Extract the [x, y] coordinate from the center of the cell holding the provided text.  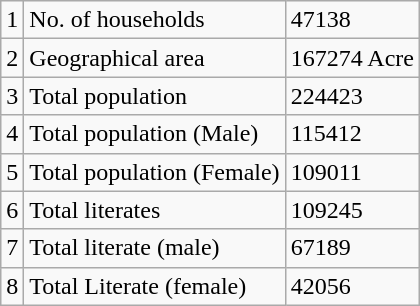
115412 [352, 134]
7 [12, 248]
Total population (Female) [154, 172]
67189 [352, 248]
Total literates [154, 210]
42056 [352, 286]
4 [12, 134]
Total literate (male) [154, 248]
1 [12, 20]
8 [12, 286]
No. of households [154, 20]
2 [12, 58]
Geographical area [154, 58]
6 [12, 210]
Total Literate (female) [154, 286]
47138 [352, 20]
109011 [352, 172]
109245 [352, 210]
Total population (Male) [154, 134]
Total population [154, 96]
3 [12, 96]
167274 Acre [352, 58]
224423 [352, 96]
5 [12, 172]
